Extract the [x, y] coordinate from the center of the cell holding the provided text.  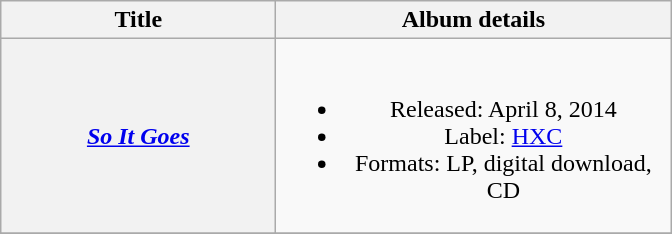
Released: April 8, 2014Label: HXCFormats: LP, digital download, CD [474, 136]
Album details [474, 20]
Title [138, 20]
So It Goes [138, 136]
